From the cell containing the given text, extract its center point as (x, y) coordinate. 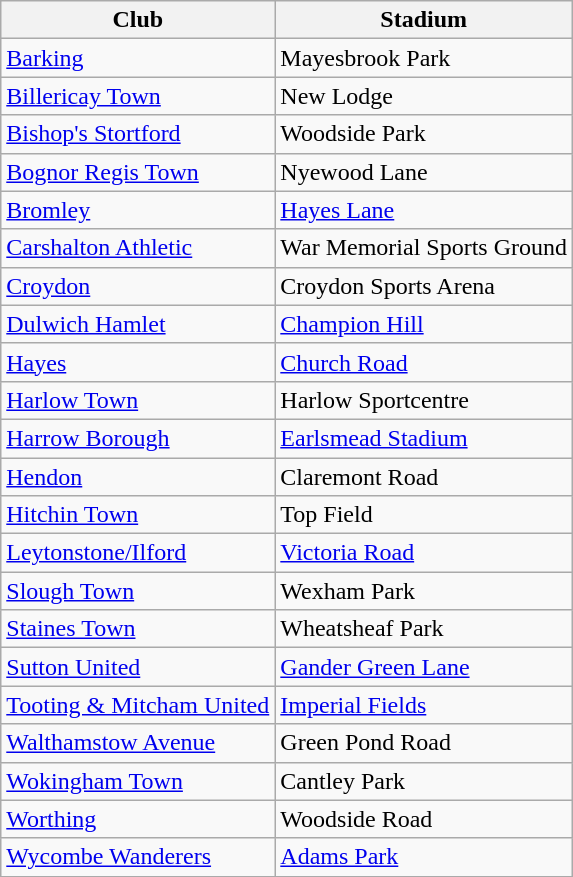
Champion Hill (424, 324)
Wexham Park (424, 591)
Croydon (138, 286)
Nyewood Lane (424, 172)
Slough Town (138, 591)
Bishop's Stortford (138, 134)
Carshalton Athletic (138, 248)
Harlow Sportcentre (424, 400)
Stadium (424, 20)
Walthamstow Avenue (138, 743)
New Lodge (424, 96)
Victoria Road (424, 553)
Woodside Park (424, 134)
Leytonstone/Ilford (138, 553)
Dulwich Hamlet (138, 324)
War Memorial Sports Ground (424, 248)
Staines Town (138, 629)
Hayes (138, 362)
Harrow Borough (138, 438)
Claremont Road (424, 477)
Bromley (138, 210)
Earlsmead Stadium (424, 438)
Church Road (424, 362)
Gander Green Lane (424, 667)
Worthing (138, 819)
Imperial Fields (424, 705)
Top Field (424, 515)
Hayes Lane (424, 210)
Barking (138, 58)
Hitchin Town (138, 515)
Cantley Park (424, 781)
Wheatsheaf Park (424, 629)
Harlow Town (138, 400)
Woodside Road (424, 819)
Billericay Town (138, 96)
Adams Park (424, 857)
Mayesbrook Park (424, 58)
Club (138, 20)
Wycombe Wanderers (138, 857)
Green Pond Road (424, 743)
Wokingham Town (138, 781)
Tooting & Mitcham United (138, 705)
Hendon (138, 477)
Croydon Sports Arena (424, 286)
Sutton United (138, 667)
Bognor Regis Town (138, 172)
